Pinpoint the cell where the given text exists, returning its [X, Y] midpoint coordinate. 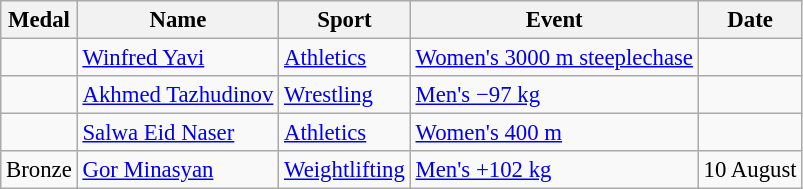
Wrestling [345, 95]
Medal [39, 20]
Women's 400 m [554, 133]
Women's 3000 m steeplechase [554, 58]
Weightlifting [345, 170]
Winfred Yavi [178, 58]
Salwa Eid Naser [178, 133]
Men's +102 kg [554, 170]
Name [178, 20]
Men's −97 kg [554, 95]
10 August [750, 170]
Bronze [39, 170]
Event [554, 20]
Gor Minasyan [178, 170]
Sport [345, 20]
Date [750, 20]
Akhmed Tazhudinov [178, 95]
